Locate the cell with the specified text and output its [X, Y] center coordinate. 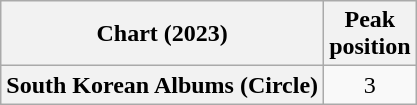
3 [370, 85]
Peakposition [370, 34]
South Korean Albums (Circle) [162, 85]
Chart (2023) [162, 34]
